Provide the (X, Y) coordinate of the cell's center where the given text is located.  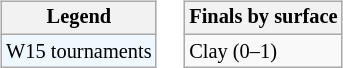
Finals by surface (263, 18)
Clay (0–1) (263, 51)
Legend (78, 18)
W15 tournaments (78, 51)
